Pinpoint the cell where the given text exists, returning its (X, Y) midpoint coordinate. 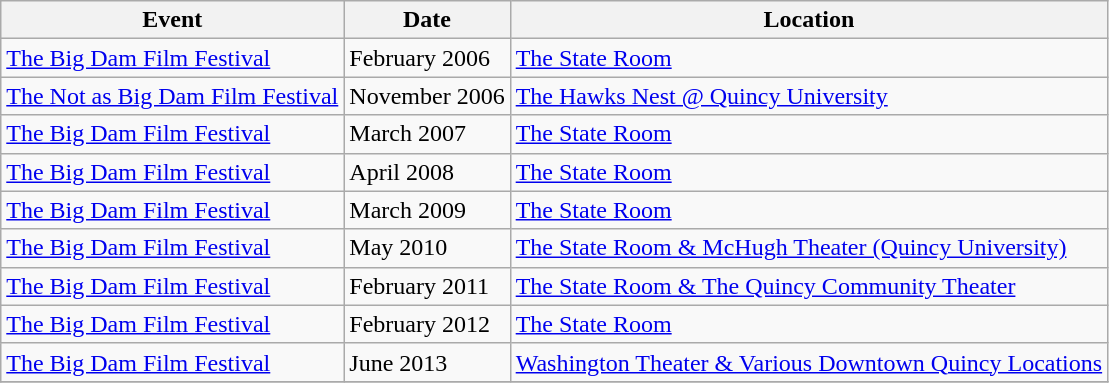
Washington Theater & Various Downtown Quincy Locations (808, 362)
Location (808, 20)
June 2013 (427, 362)
April 2008 (427, 172)
February 2011 (427, 286)
February 2012 (427, 324)
Date (427, 20)
The State Room & McHugh Theater (Quincy University) (808, 248)
The Not as Big Dam Film Festival (172, 96)
March 2007 (427, 134)
The Hawks Nest @ Quincy University (808, 96)
May 2010 (427, 248)
November 2006 (427, 96)
March 2009 (427, 210)
Event (172, 20)
The State Room & The Quincy Community Theater (808, 286)
February 2006 (427, 58)
